Determine the (X, Y) coordinate at the center of the cell enclosing the given text.  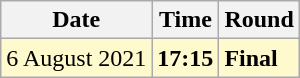
Round (259, 20)
Time (186, 20)
6 August 2021 (76, 58)
Final (259, 58)
Date (76, 20)
17:15 (186, 58)
